Pinpoint the cell where the given text exists, returning its [X, Y] midpoint coordinate. 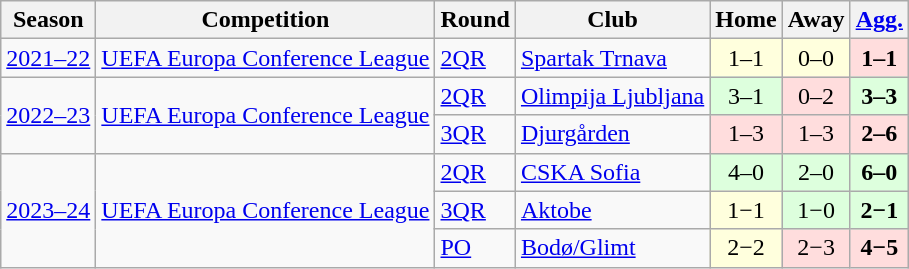
Agg. [879, 20]
1−0 [816, 210]
2021–22 [48, 58]
0–2 [816, 96]
Aktobe [612, 210]
0–0 [816, 58]
2023–24 [48, 210]
3–1 [746, 96]
PO [475, 248]
Season [48, 20]
CSKA Sofia [612, 172]
6–0 [879, 172]
Bodø/Glimt [612, 248]
2–6 [879, 134]
2−1 [879, 210]
3–3 [879, 96]
Home [746, 20]
2–0 [816, 172]
Spartak Trnava [612, 58]
Djurgården [612, 134]
2022–23 [48, 115]
1−1 [746, 210]
Round [475, 20]
4−5 [879, 248]
Away [816, 20]
Competition [266, 20]
Club [612, 20]
2−2 [746, 248]
Olimpija Ljubljana [612, 96]
4–0 [746, 172]
2−3 [816, 248]
